Detect which cell encompasses the target text, then output its (x, y) center coordinate. 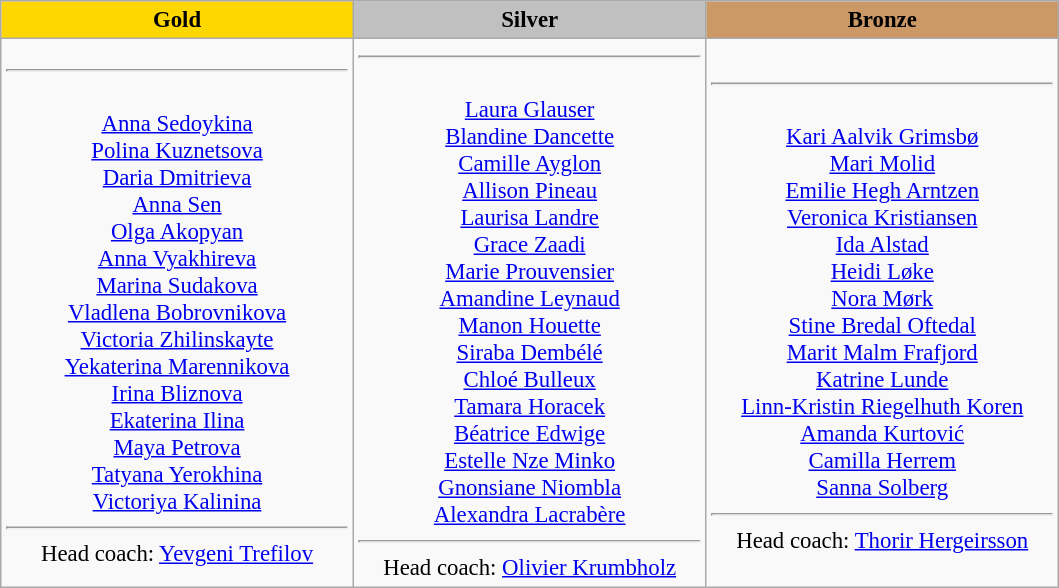
Bronze (882, 20)
Silver (530, 20)
Gold (178, 20)
